Pinpoint the cell where the given text exists, returning its [x, y] midpoint coordinate. 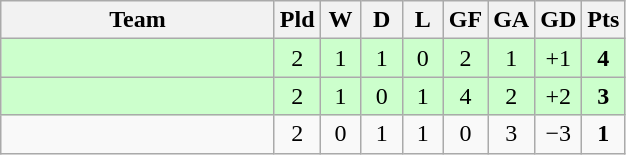
L [422, 20]
Pld [297, 20]
Pts [604, 20]
−3 [558, 134]
+2 [558, 96]
Team [138, 20]
W [340, 20]
+1 [558, 58]
GD [558, 20]
GF [465, 20]
D [382, 20]
GA [512, 20]
